Extract the [x, y] coordinate from the center of the cell holding the provided text.  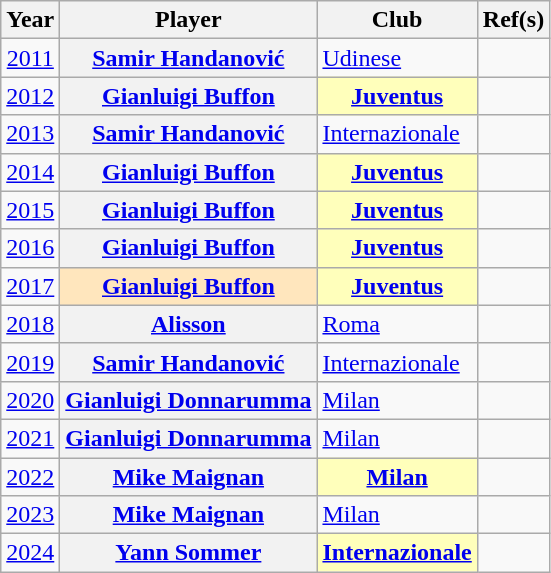
Year [30, 20]
Ref(s) [513, 20]
2014 [30, 172]
2015 [30, 210]
Udinese [397, 58]
2022 [30, 477]
2012 [30, 96]
Roma [397, 324]
Yann Sommer [188, 553]
2020 [30, 400]
2021 [30, 438]
2017 [30, 286]
2024 [30, 553]
2013 [30, 134]
2016 [30, 248]
2023 [30, 515]
Club [397, 20]
2019 [30, 362]
Player [188, 20]
Alisson [188, 324]
2018 [30, 324]
2011 [30, 58]
